Pinpoint the cell where the given text exists, returning its [X, Y] midpoint coordinate. 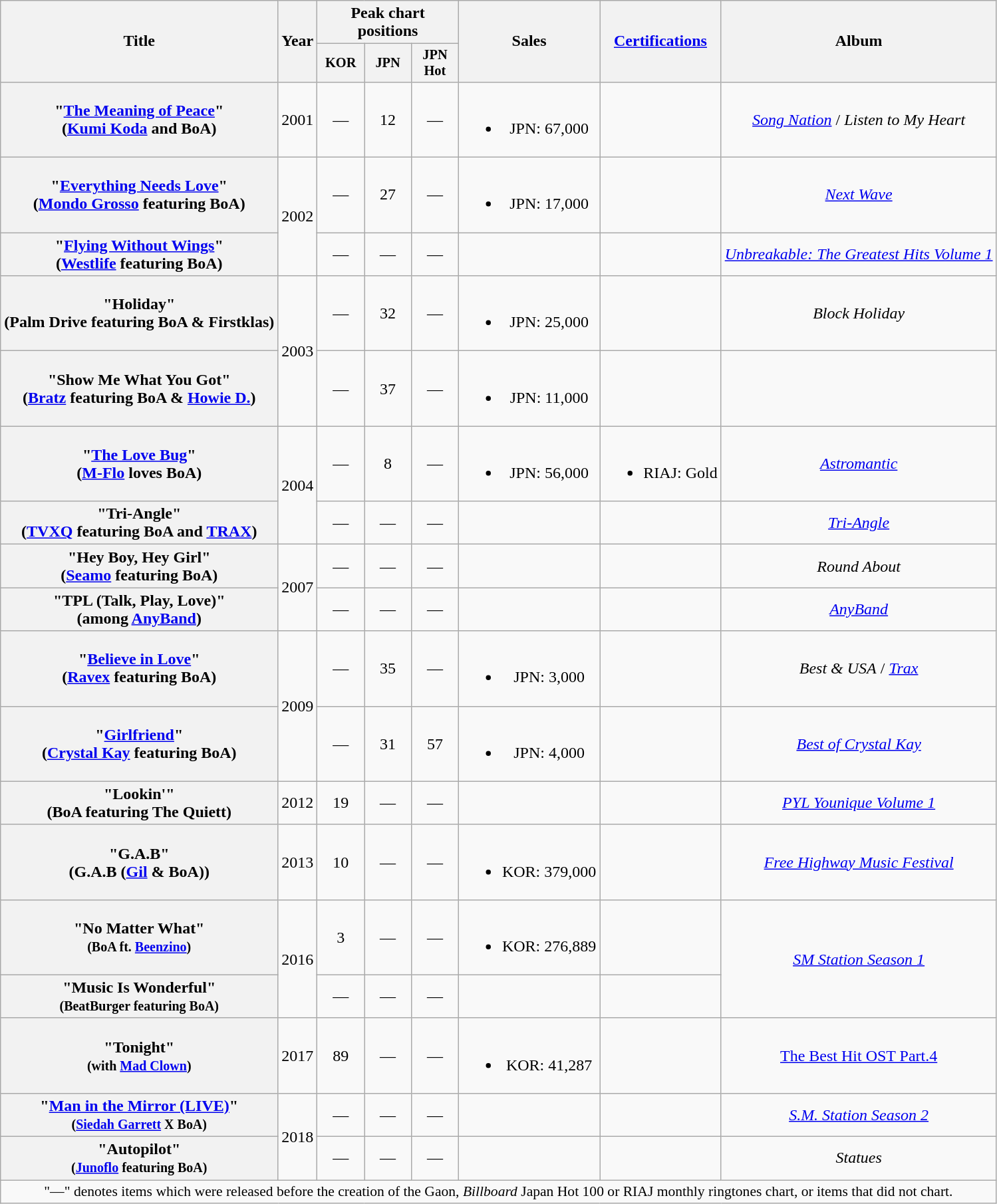
12 [388, 120]
10 [341, 862]
JPN: 3,000 [529, 669]
"Girlfriend"(Crystal Kay featuring BoA) [140, 743]
"Believe in Love"(Ravex featuring BoA) [140, 669]
KOR: 41,287 [529, 1056]
Peak chart positions [388, 23]
"Flying Without Wings"(Westlife featuring BoA) [140, 254]
"The Love Bug"(M-Flo loves BoA) [140, 464]
"Holiday"(Palm Drive featuring BoA & Firstklas) [140, 314]
Next Wave [859, 195]
19 [341, 803]
Round About [859, 566]
JPN: 4,000 [529, 743]
37 [388, 388]
32 [388, 314]
2004 [298, 485]
Certifications [660, 41]
JPN: 11,000 [529, 388]
2017 [298, 1056]
Block Holiday [859, 314]
2013 [298, 862]
Astromantic [859, 464]
27 [388, 195]
8 [388, 464]
"No Matter What"(BoA ft. Beenzino) [140, 937]
2009 [298, 706]
JPN: 25,000 [529, 314]
PYL Younique Volume 1 [859, 803]
2002 [298, 217]
3 [341, 937]
"Autopilot"(Junoflo featuring BoA) [140, 1158]
"TPL (Talk, Play, Love)"(among AnyBand) [140, 609]
JPN: 67,000 [529, 120]
"Music Is Wonderful"(BeatBurger featuring BoA) [140, 996]
JPN: 17,000 [529, 195]
2007 [298, 588]
"G.A.B"(G.A.B (Gil & BoA)) [140, 862]
Statues [859, 1158]
"Lookin'"(BoA featuring The Quiett) [140, 803]
AnyBand [859, 609]
S.M. Station Season 2 [859, 1114]
Free Highway Music Festival [859, 862]
JPN [388, 63]
Best & USA / Trax [859, 669]
2018 [298, 1136]
57 [435, 743]
KOR: 276,889 [529, 937]
The Best Hit OST Part.4 [859, 1056]
JPN Hot [435, 63]
"Everything Needs Love"(Mondo Grosso featuring BoA) [140, 195]
"Tonight"(with Mad Clown) [140, 1056]
Sales [529, 41]
31 [388, 743]
Unbreakable: The Greatest Hits Volume 1 [859, 254]
"Show Me What You Got"(Bratz featuring BoA & Howie D.) [140, 388]
Year [298, 41]
JPN: 56,000 [529, 464]
Album [859, 41]
Best of Crystal Kay [859, 743]
"The Meaning of Peace"(Kumi Koda and BoA) [140, 120]
2016 [298, 959]
Title [140, 41]
KOR: 379,000 [529, 862]
SM Station Season 1 [859, 959]
2001 [298, 120]
2012 [298, 803]
"Tri-Angle"(TVXQ featuring BoA and TRAX) [140, 523]
RIAJ: Gold [660, 464]
Song Nation / Listen to My Heart [859, 120]
89 [341, 1056]
KOR [341, 63]
"Hey Boy, Hey Girl"(Seamo featuring BoA) [140, 566]
35 [388, 669]
Tri-Angle [859, 523]
2003 [298, 351]
"Man in the Mirror (LIVE)"(Siedah Garrett X BoA) [140, 1114]
